Capture the cell that displays the provided text and extract its (x, y) central coordinate. 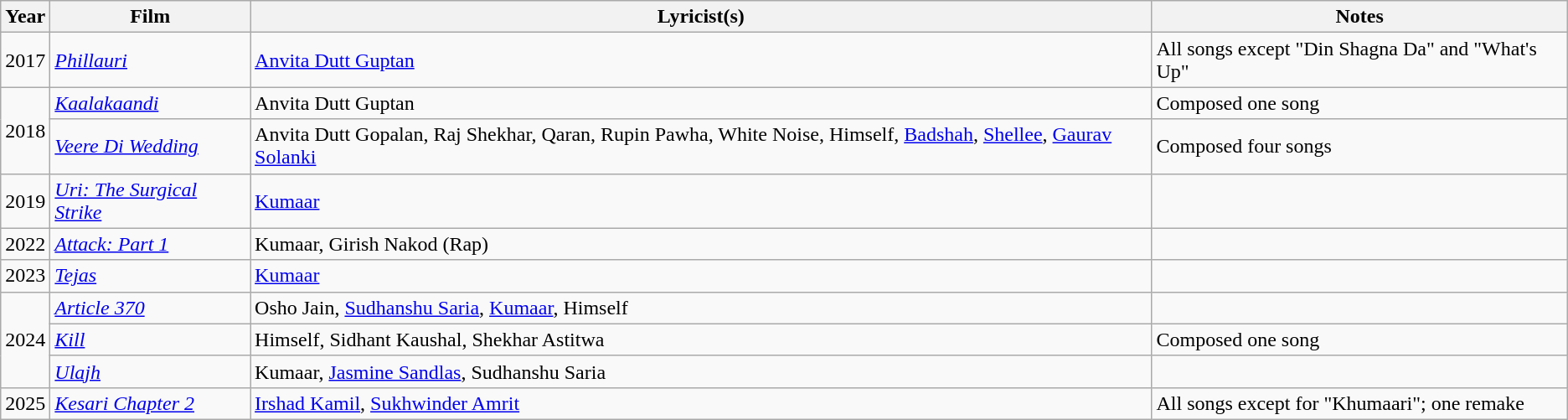
Notes (1359, 17)
All songs except for "Khumaari"; one remake (1359, 403)
All songs except "Din Shagna Da" and "What's Up" (1359, 60)
Lyricist(s) (701, 17)
Attack: Part 1 (151, 244)
Kumaar, Jasmine Sandlas, Sudhanshu Saria (701, 371)
2025 (25, 403)
Veere Di Wedding (151, 146)
2019 (25, 201)
Anvita Dutt Gopalan, Raj Shekhar, Qaran, Rupin Pawha, White Noise, Himself, Badshah, Shellee, Gaurav Solanki (701, 146)
Ulajh (151, 371)
Himself, Sidhant Kaushal, Shekhar Astitwa (701, 340)
Article 370 (151, 308)
Kumaar, Girish Nakod (Rap) (701, 244)
Kaalakaandi (151, 103)
2024 (25, 340)
2018 (25, 131)
Kesari Chapter 2 (151, 403)
Uri: The Surgical Strike (151, 201)
Irshad Kamil, Sukhwinder Amrit (701, 403)
Phillauri (151, 60)
Tejas (151, 276)
2023 (25, 276)
2017 (25, 60)
Osho Jain, Sudhanshu Saria, Kumaar, Himself (701, 308)
Year (25, 17)
2022 (25, 244)
Kill (151, 340)
Composed four songs (1359, 146)
Film (151, 17)
